Locate the cell with the specified text and output its [X, Y] center coordinate. 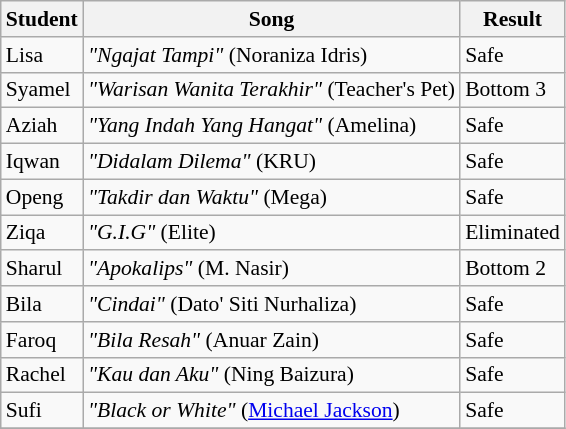
"Black or White" (Michael Jackson) [272, 411]
Ziqa [42, 233]
Aziah [42, 126]
"G.I.G" (Elite) [272, 233]
"Kau dan Aku" (Ning Baizura) [272, 375]
"Didalam Dilema" (KRU) [272, 162]
Iqwan [42, 162]
"Cindai" (Dato' Siti Nurhaliza) [272, 304]
Eliminated [512, 233]
Syamel [42, 90]
"Takdir dan Waktu" (Mega) [272, 197]
Bottom 2 [512, 269]
Song [272, 19]
"Yang Indah Yang Hangat" (Amelina) [272, 126]
Sharul [42, 269]
Openg [42, 197]
Lisa [42, 55]
Sufi [42, 411]
"Bila Resah" (Anuar Zain) [272, 340]
Bila [42, 304]
Bottom 3 [512, 90]
"Apokalips" (M. Nasir) [272, 269]
Rachel [42, 375]
"Ngajat Tampi" (Noraniza Idris) [272, 55]
"Warisan Wanita Terakhir" (Teacher's Pet) [272, 90]
Faroq [42, 340]
Result [512, 19]
Student [42, 19]
